Search for the cell housing the specified text and yield its (x, y) center coordinate. 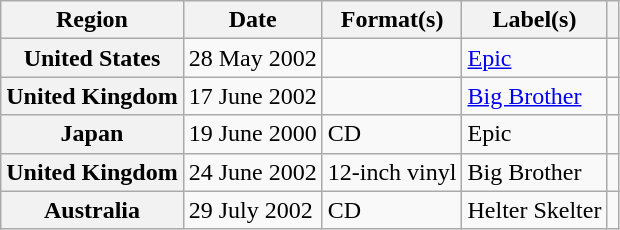
Region (92, 20)
Australia (92, 210)
19 June 2000 (252, 134)
28 May 2002 (252, 58)
17 June 2002 (252, 96)
Date (252, 20)
Japan (92, 134)
29 July 2002 (252, 210)
United States (92, 58)
24 June 2002 (252, 172)
Label(s) (534, 20)
Helter Skelter (534, 210)
12-inch vinyl (392, 172)
Format(s) (392, 20)
